Determine the [X, Y] coordinate at the center of the cell enclosing the given text.  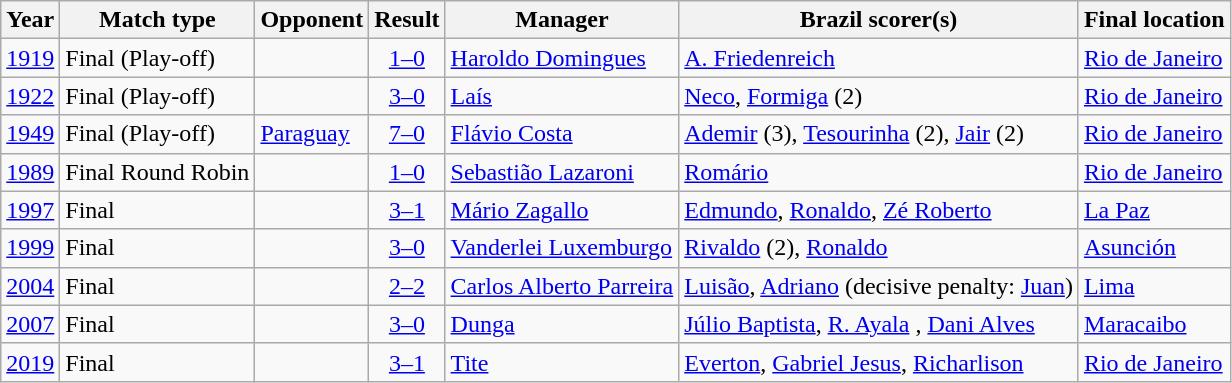
Dunga [562, 324]
Romário [879, 172]
Ademir (3), Tesourinha (2), Jair (2) [879, 134]
A. Friedenreich [879, 58]
Paraguay [312, 134]
Vanderlei Luxemburgo [562, 248]
Neco, Formiga (2) [879, 96]
Final Round Robin [158, 172]
2007 [30, 324]
2019 [30, 362]
Maracaibo [1154, 324]
Haroldo Domingues [562, 58]
Rivaldo (2), Ronaldo [879, 248]
2–2 [407, 286]
Year [30, 20]
Result [407, 20]
Edmundo, Ronaldo, Zé Roberto [879, 210]
Asunción [1154, 248]
Mário Zagallo [562, 210]
1949 [30, 134]
Match type [158, 20]
1999 [30, 248]
Brazil scorer(s) [879, 20]
Tite [562, 362]
1989 [30, 172]
Lima [1154, 286]
Opponent [312, 20]
Laís [562, 96]
Final location [1154, 20]
1922 [30, 96]
Manager [562, 20]
1919 [30, 58]
La Paz [1154, 210]
7–0 [407, 134]
Everton, Gabriel Jesus, Richarlison [879, 362]
1997 [30, 210]
Flávio Costa [562, 134]
Júlio Baptista, R. Ayala , Dani Alves [879, 324]
Sebastião Lazaroni [562, 172]
Carlos Alberto Parreira [562, 286]
2004 [30, 286]
Luisão, Adriano (decisive penalty: Juan) [879, 286]
